Search for the cell housing the specified text and yield its (x, y) center coordinate. 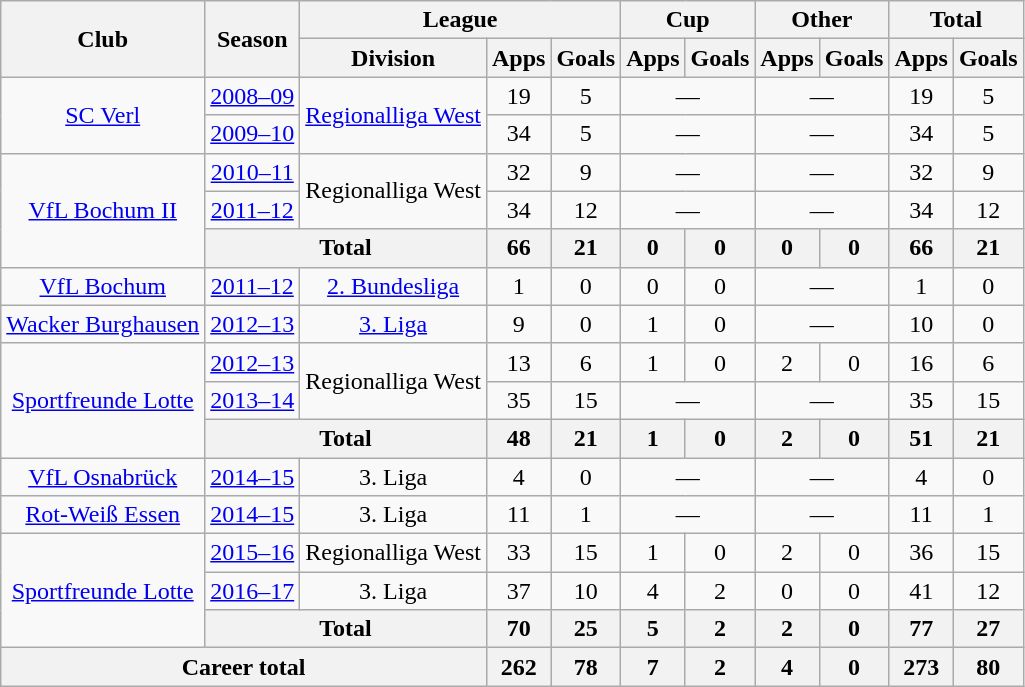
262 (518, 667)
VfL Osnabrück (103, 477)
League (460, 20)
Rot-Weiß Essen (103, 515)
48 (518, 438)
2009–10 (252, 134)
Club (103, 39)
7 (653, 667)
2015–16 (252, 553)
33 (518, 553)
80 (988, 667)
VfL Bochum II (103, 210)
Cup (688, 20)
Career total (244, 667)
25 (586, 629)
78 (586, 667)
2013–14 (252, 400)
37 (518, 591)
2010–11 (252, 172)
Division (394, 58)
273 (921, 667)
70 (518, 629)
77 (921, 629)
2. Bundesliga (394, 286)
2016–17 (252, 591)
Wacker Burghausen (103, 324)
13 (518, 362)
16 (921, 362)
41 (921, 591)
SC Verl (103, 115)
51 (921, 438)
VfL Bochum (103, 286)
2008–09 (252, 96)
36 (921, 553)
Other (822, 20)
27 (988, 629)
Season (252, 39)
